Pinpoint the cell where the given text exists, returning its (X, Y) midpoint coordinate. 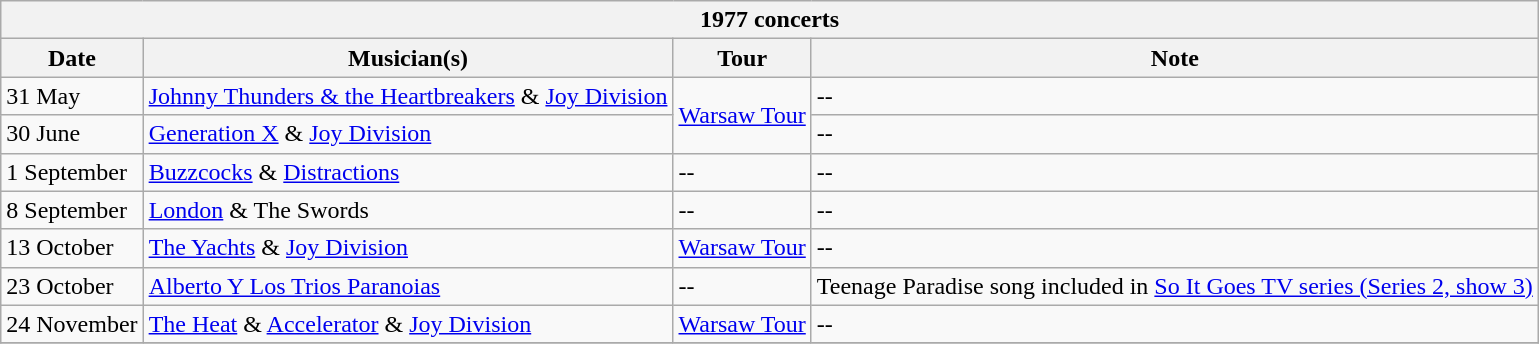
Johnny Thunders & the Heartbreakers & Joy Division (408, 96)
Date (72, 58)
24 November (72, 324)
13 October (72, 248)
Generation X & Joy Division (408, 134)
31 May (72, 96)
Teenage Paradise song included in So It Goes TV series (Series 2, show 3) (1174, 286)
Note (1174, 58)
30 June (72, 134)
23 October (72, 286)
Musician(s) (408, 58)
1977 concerts (770, 20)
Alberto Y Los Trios Paranoias (408, 286)
London & The Swords (408, 210)
8 September (72, 210)
The Heat & Accelerator & Joy Division (408, 324)
Tour (742, 58)
Buzzcocks & Distractions (408, 172)
1 September (72, 172)
The Yachts & Joy Division (408, 248)
